Return the [X, Y] coordinate for the center point of the cell that contains the specified text.  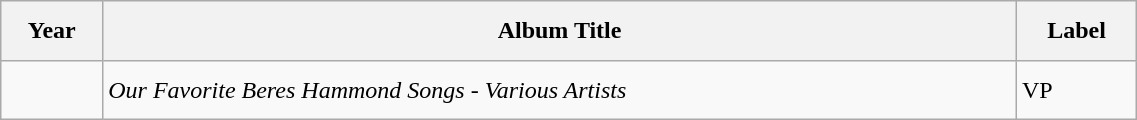
Album Title [560, 30]
VP [1076, 90]
Our Favorite Beres Hammond Songs - Various Artists [560, 90]
Year [52, 30]
Label [1076, 30]
